Determine the [X, Y] coordinate at the center of the cell enclosing the given text.  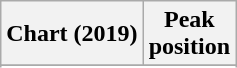
Chart (2019) [72, 34]
Peakposition [189, 34]
